Identify which cell holds the provided text, then report its (x, y) central coordinate. 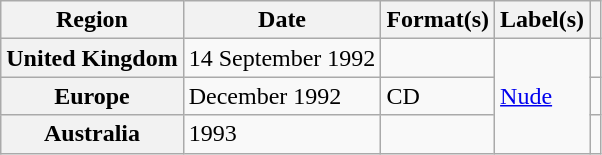
Nude (542, 96)
Label(s) (542, 20)
Australia (92, 134)
Date (282, 20)
Europe (92, 96)
CD (438, 96)
14 September 1992 (282, 58)
Format(s) (438, 20)
United Kingdom (92, 58)
1993 (282, 134)
December 1992 (282, 96)
Region (92, 20)
